Determine the (x, y) coordinate at the center of the cell enclosing the given text.  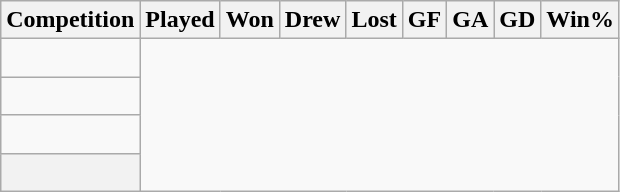
Competition (70, 20)
Won (250, 20)
GD (518, 20)
Drew (312, 20)
Lost (374, 20)
Win% (580, 20)
GF (424, 20)
Played (180, 20)
GA (470, 20)
